Locate the cell with the specified text and output its (X, Y) center coordinate. 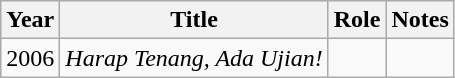
Harap Tenang, Ada Ujian! (194, 58)
Notes (420, 20)
Role (357, 20)
Title (194, 20)
Year (30, 20)
2006 (30, 58)
